Search for the cell housing the specified text and yield its (X, Y) center coordinate. 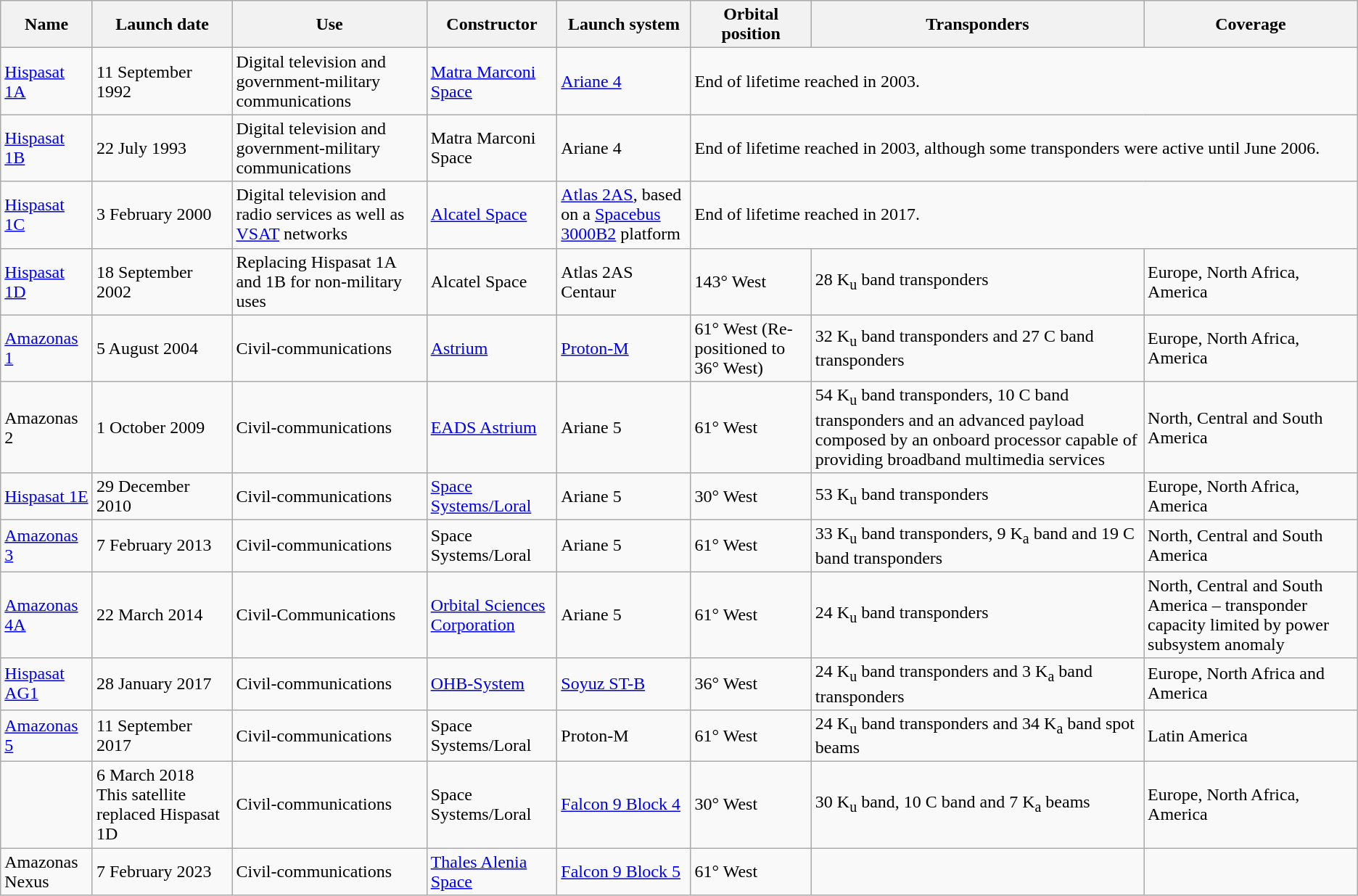
North, Central and South America – transponder capacity limited by power subsystem anomaly (1251, 615)
11 September 1992 (162, 81)
24 Ku band transponders (977, 615)
End of lifetime reached in 2003. (1024, 81)
Hispasat 1E (46, 496)
22 March 2014 (162, 615)
Amazonas 1 (46, 348)
24 Ku band transponders and 34 Ka band spot beams (977, 736)
11 September 2017 (162, 736)
22 July 1993 (162, 148)
Amazonas 2 (46, 427)
OHB-System (492, 683)
End of lifetime reached in 2003, although some transponders were active until June 2006. (1024, 148)
Thales Alenia Space (492, 872)
5 August 2004 (162, 348)
Hispasat 1C (46, 215)
Launch system (624, 25)
28 January 2017 (162, 683)
Amazonas 4A (46, 615)
EADS Astrium (492, 427)
Amazonas 3 (46, 546)
Orbital position (751, 25)
Astrium (492, 348)
Latin America (1251, 736)
53 Ku band transponders (977, 496)
32 Ku band transponders and 27 C band transponders (977, 348)
Launch date (162, 25)
30 Ku band, 10 C band and 7 Ka beams (977, 805)
Replacing Hispasat 1A and 1B for non-military uses (329, 281)
Atlas 2AS Centaur (624, 281)
Civil-Communications (329, 615)
3 February 2000 (162, 215)
Amazonas 5 (46, 736)
7 February 2023 (162, 872)
Orbital Sciences Corporation (492, 615)
Use (329, 25)
Atlas 2AS, based on a Spacebus 3000B2 platform (624, 215)
Constructor (492, 25)
Coverage (1251, 25)
Amazonas Nexus (46, 872)
Soyuz ST-B (624, 683)
Hispasat 1B (46, 148)
Digital television and radio services as well as VSAT networks (329, 215)
Falcon 9 Block 4 (624, 805)
29 December 2010 (162, 496)
Hispasat 1A (46, 81)
End of lifetime reached in 2017. (1024, 215)
18 September 2002 (162, 281)
Europe, North Africa and America (1251, 683)
143° West (751, 281)
7 February 2013 (162, 546)
33 Ku band transponders, 9 Ka band and 19 C band transponders (977, 546)
61° West (Re-positioned to 36° West) (751, 348)
Name (46, 25)
36° West (751, 683)
6 March 2018 This satellite replaced Hispasat 1D (162, 805)
Hispasat AG1 (46, 683)
1 October 2009 (162, 427)
Hispasat 1D (46, 281)
Transponders (977, 25)
Falcon 9 Block 5 (624, 872)
28 Ku band transponders (977, 281)
24 Ku band transponders and 3 Ka band transponders (977, 683)
